Identify which cell holds the provided text, then report its (X, Y) central coordinate. 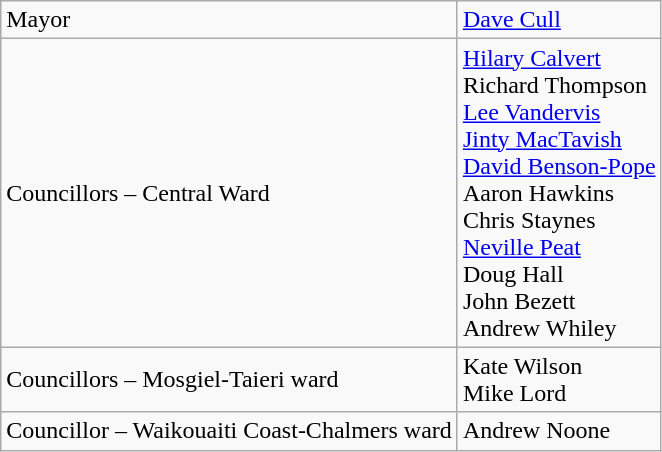
Andrew Noone (559, 431)
Mayor (230, 20)
Councillors – Mosgiel-Taieri ward (230, 380)
Kate Wilson Mike Lord (559, 380)
Dave Cull (559, 20)
Councillor – Waikouaiti Coast-Chalmers ward (230, 431)
Councillors – Central Ward (230, 193)
